Pinpoint the cell where the given text exists, returning its (X, Y) midpoint coordinate. 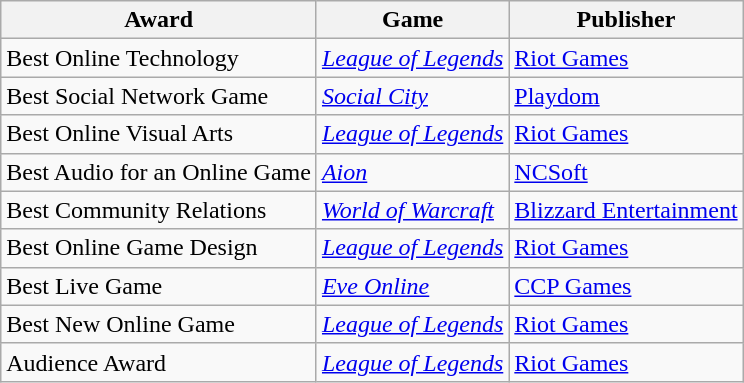
Award (159, 20)
Best Live Game (159, 286)
Best Online Game Design (159, 248)
Blizzard Entertainment (626, 210)
NCSoft (626, 172)
Eve Online (412, 286)
Best Online Technology (159, 58)
World of Warcraft (412, 210)
Best Audio for an Online Game (159, 172)
Best Online Visual Arts (159, 134)
Aion (412, 172)
Social City (412, 96)
Publisher (626, 20)
Best Community Relations (159, 210)
Best Social Network Game (159, 96)
Audience Award (159, 362)
Playdom (626, 96)
Game (412, 20)
CCP Games (626, 286)
Best New Online Game (159, 324)
